Output the [x, y] coordinate of the center of the cell containing the given text.  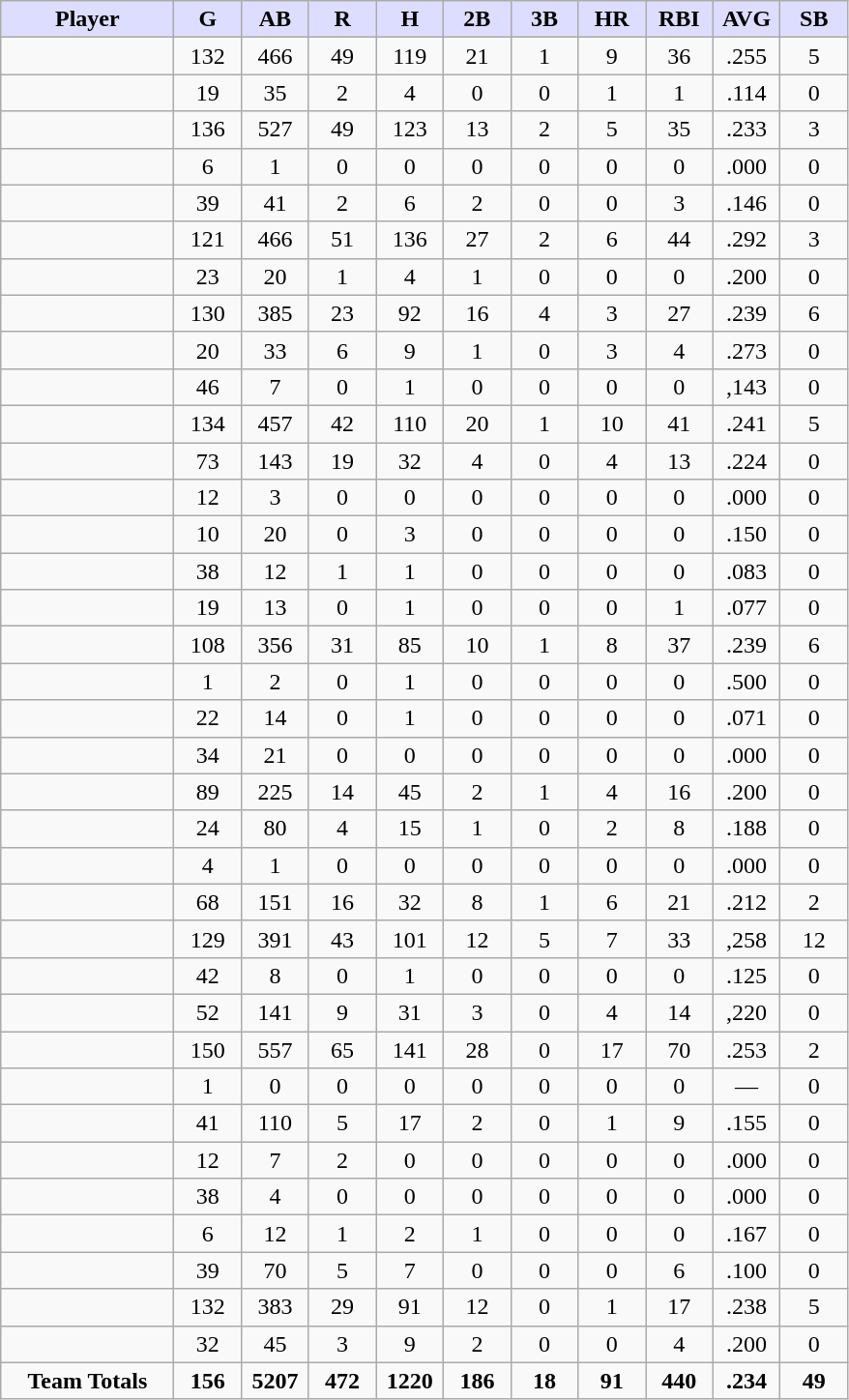
5207 [276, 1381]
.146 [747, 203]
.292 [747, 240]
HR [612, 19]
.167 [747, 1234]
.253 [747, 1049]
RBI [680, 19]
.234 [747, 1381]
.155 [747, 1123]
Player [87, 19]
391 [276, 939]
385 [276, 313]
.255 [747, 56]
527 [276, 130]
,220 [747, 1012]
143 [276, 461]
AB [276, 19]
24 [208, 829]
AVG [747, 19]
.083 [747, 571]
46 [208, 387]
,258 [747, 939]
3B [544, 19]
.188 [747, 829]
89 [208, 792]
.241 [747, 423]
15 [410, 829]
472 [342, 1381]
123 [410, 130]
150 [208, 1049]
.150 [747, 535]
— [747, 1087]
.273 [747, 350]
.500 [747, 682]
,143 [747, 387]
80 [276, 829]
.212 [747, 902]
37 [680, 645]
73 [208, 461]
29 [342, 1307]
356 [276, 645]
129 [208, 939]
43 [342, 939]
2B [478, 19]
52 [208, 1012]
121 [208, 240]
44 [680, 240]
68 [208, 902]
156 [208, 1381]
119 [410, 56]
101 [410, 939]
SB [814, 19]
.125 [747, 976]
.077 [747, 608]
.071 [747, 718]
383 [276, 1307]
Team Totals [87, 1381]
457 [276, 423]
134 [208, 423]
151 [276, 902]
65 [342, 1049]
R [342, 19]
.233 [747, 130]
28 [478, 1049]
1220 [410, 1381]
.224 [747, 461]
130 [208, 313]
85 [410, 645]
.100 [747, 1270]
92 [410, 313]
18 [544, 1381]
H [410, 19]
108 [208, 645]
51 [342, 240]
225 [276, 792]
557 [276, 1049]
.114 [747, 93]
22 [208, 718]
G [208, 19]
186 [478, 1381]
440 [680, 1381]
34 [208, 755]
36 [680, 56]
.238 [747, 1307]
